Identify which cell holds the provided text, then report its [X, Y] central coordinate. 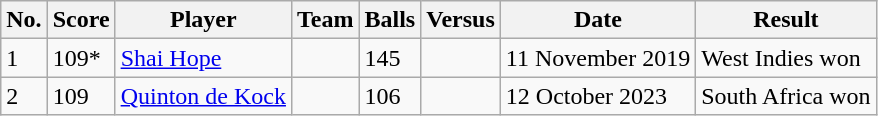
106 [390, 96]
West Indies won [786, 58]
Score [81, 20]
145 [390, 58]
Team [325, 20]
2 [24, 96]
South Africa won [786, 96]
Shai Hope [203, 58]
Quinton de Kock [203, 96]
109* [81, 58]
Date [598, 20]
109 [81, 96]
11 November 2019 [598, 58]
Balls [390, 20]
No. [24, 20]
Result [786, 20]
Player [203, 20]
1 [24, 58]
Versus [461, 20]
12 October 2023 [598, 96]
